Return (X, Y) of the center of cell containing provided text 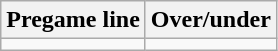
Over/under (210, 20)
Pregame line (74, 20)
